For the text-containing cell, return its midpoint in (x, y) coordinate format. 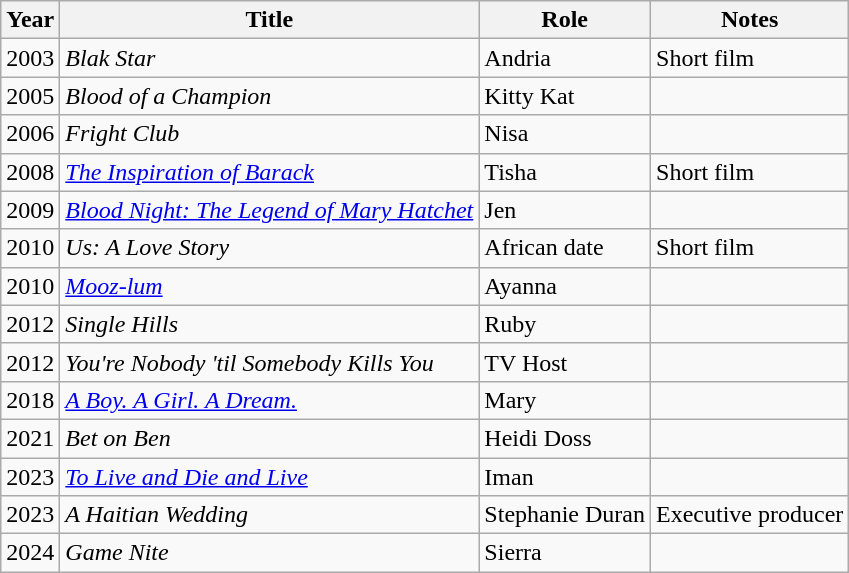
African date (565, 248)
Blood Night: The Legend of Mary Hatchet (270, 210)
Nisa (565, 134)
2006 (30, 134)
Role (565, 20)
The Inspiration of Barack (270, 172)
Title (270, 20)
Mooz-lum (270, 286)
Blak Star (270, 58)
Andria (565, 58)
2005 (30, 96)
2024 (30, 553)
Mary (565, 400)
A Boy. A Girl. A Dream. (270, 400)
To Live and Die and Live (270, 477)
Year (30, 20)
Blood of a Champion (270, 96)
Sierra (565, 553)
Bet on Ben (270, 438)
2018 (30, 400)
Executive producer (750, 515)
Us: A Love Story (270, 248)
Kitty Kat (565, 96)
Notes (750, 20)
2008 (30, 172)
Heidi Doss (565, 438)
Ayanna (565, 286)
Game Nite (270, 553)
2021 (30, 438)
2003 (30, 58)
TV Host (565, 362)
A Haitian Wedding (270, 515)
Fright Club (270, 134)
Iman (565, 477)
Ruby (565, 324)
You're Nobody 'til Somebody Kills You (270, 362)
Tisha (565, 172)
Stephanie Duran (565, 515)
Jen (565, 210)
2009 (30, 210)
Single Hills (270, 324)
